Provide the (X, Y) coordinate of the cell's center where the given text is located.  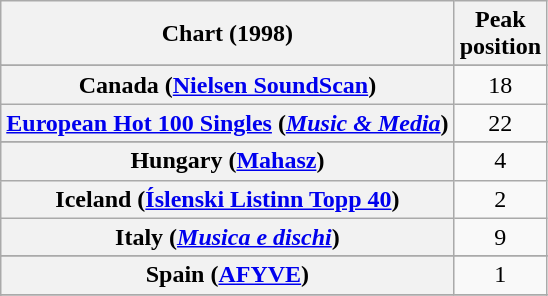
22 (500, 123)
2 (500, 199)
9 (500, 237)
4 (500, 161)
Chart (1998) (228, 34)
1 (500, 275)
Canada (Nielsen SoundScan) (228, 85)
Hungary (Mahasz) (228, 161)
European Hot 100 Singles (Music & Media) (228, 123)
18 (500, 85)
Iceland (Íslenski Listinn Topp 40) (228, 199)
Italy (Musica e dischi) (228, 237)
Spain (AFYVE) (228, 275)
Peakposition (500, 34)
